Provide the [x, y] coordinate of the cell's center where the given text is located.  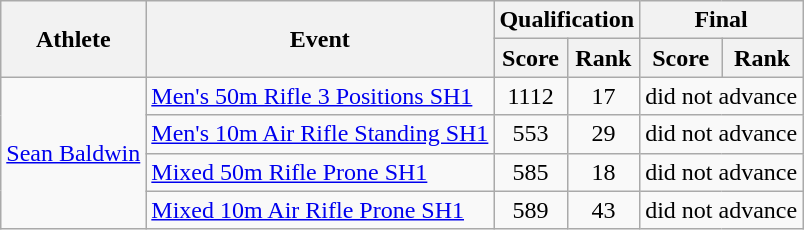
29 [603, 134]
Men's 10m Air Rifle Standing SH1 [320, 134]
Mixed 10m Air Rifle Prone SH1 [320, 210]
553 [530, 134]
Event [320, 39]
589 [530, 210]
Men's 50m Rifle 3 Positions SH1 [320, 96]
43 [603, 210]
Sean Baldwin [74, 153]
585 [530, 172]
1112 [530, 96]
Final [722, 20]
18 [603, 172]
Qualification [567, 20]
Mixed 50m Rifle Prone SH1 [320, 172]
17 [603, 96]
Athlete [74, 39]
